From the cell containing the given text, extract its center point as [X, Y] coordinate. 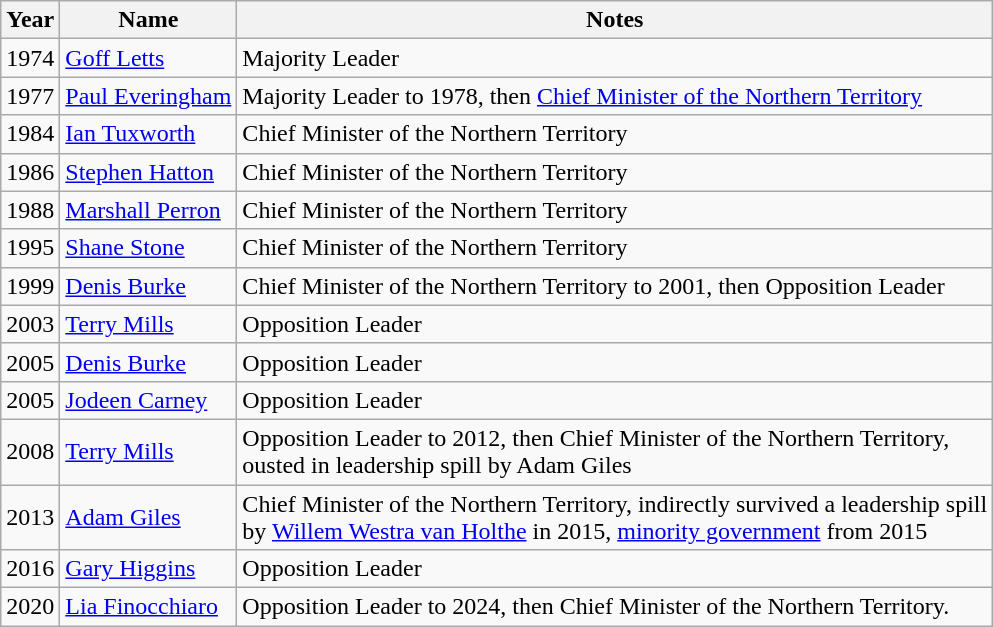
Notes [615, 20]
Name [148, 20]
Ian Tuxworth [148, 134]
Shane Stone [148, 248]
Year [30, 20]
1988 [30, 210]
Majority Leader [615, 58]
Adam Giles [148, 516]
Lia Finocchiaro [148, 607]
1986 [30, 172]
Marshall Perron [148, 210]
1984 [30, 134]
Opposition Leader to 2024, then Chief Minister of the Northern Territory. [615, 607]
2016 [30, 569]
1977 [30, 96]
2003 [30, 324]
Gary Higgins [148, 569]
Majority Leader to 1978, then Chief Minister of the Northern Territory [615, 96]
Opposition Leader to 2012, then Chief Minister of the Northern Territory,ousted in leadership spill by Adam Giles [615, 452]
Chief Minister of the Northern Territory to 2001, then Opposition Leader [615, 286]
2020 [30, 607]
Stephen Hatton [148, 172]
Jodeen Carney [148, 400]
1995 [30, 248]
Paul Everingham [148, 96]
2013 [30, 516]
Chief Minister of the Northern Territory, indirectly survived a leadership spillby Willem Westra van Holthe in 2015, minority government from 2015 [615, 516]
1974 [30, 58]
2008 [30, 452]
Goff Letts [148, 58]
1999 [30, 286]
